Extract the [X, Y] coordinate from the center of the cell holding the provided text.  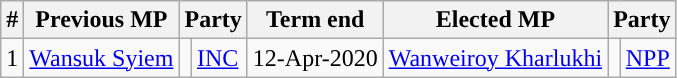
Elected MP [495, 20]
Previous MP [102, 20]
# [12, 20]
1 [12, 58]
INC [220, 58]
NPP [648, 58]
Wansuk Syiem [102, 58]
Term end [315, 20]
Wanweiroy Kharlukhi [495, 58]
12-Apr-2020 [315, 58]
